Scan for the cell matching the given text and deliver its (x, y) coordinate at center. 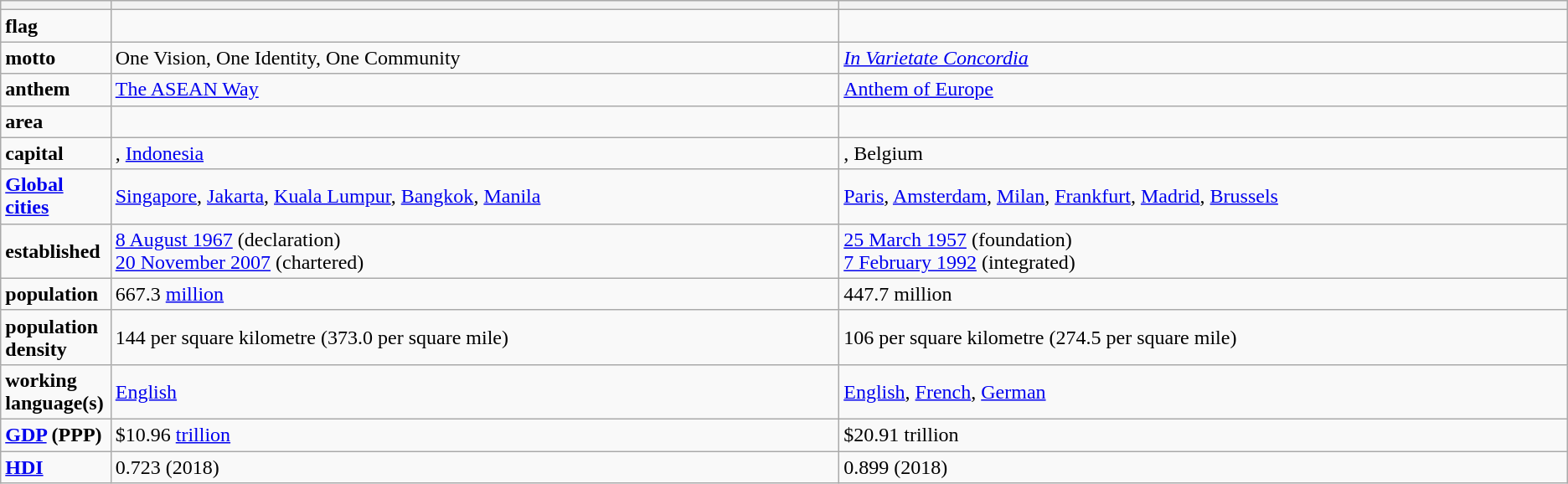
667.3 million (474, 294)
One Vision, One Identity, One Community (474, 58)
working language(s) (55, 392)
8 August 1967 (declaration)20 November 2007 (chartered) (474, 251)
established (55, 251)
Singapore, Jakarta, Kuala Lumpur, Bangkok, Manila (474, 196)
motto (55, 58)
$20.91 trillion (1204, 435)
Paris, Amsterdam, Milan, Frankfurt, Madrid, Brussels (1204, 196)
population (55, 294)
25 March 1957 (foundation)7 February 1992 (integrated) (1204, 251)
In Varietate Concordia (1204, 58)
English, French, German (1204, 392)
106 per square kilometre (274.5 per square mile) (1204, 337)
0.899 (2018) (1204, 466)
anthem (55, 90)
capital (55, 153)
, Indonesia (474, 153)
population density (55, 337)
HDI (55, 466)
The ASEAN Way (474, 90)
Anthem of Europe (1204, 90)
area (55, 121)
, Belgium (1204, 153)
Global cities (55, 196)
144 per square kilometre (373.0 per square mile) (474, 337)
English (474, 392)
GDP (PPP) (55, 435)
0.723 (2018) (474, 466)
447.7 million (1204, 294)
flag (55, 26)
$10.96 trillion (474, 435)
